Extract the (x, y) coordinate from the center of the cell holding the provided text.  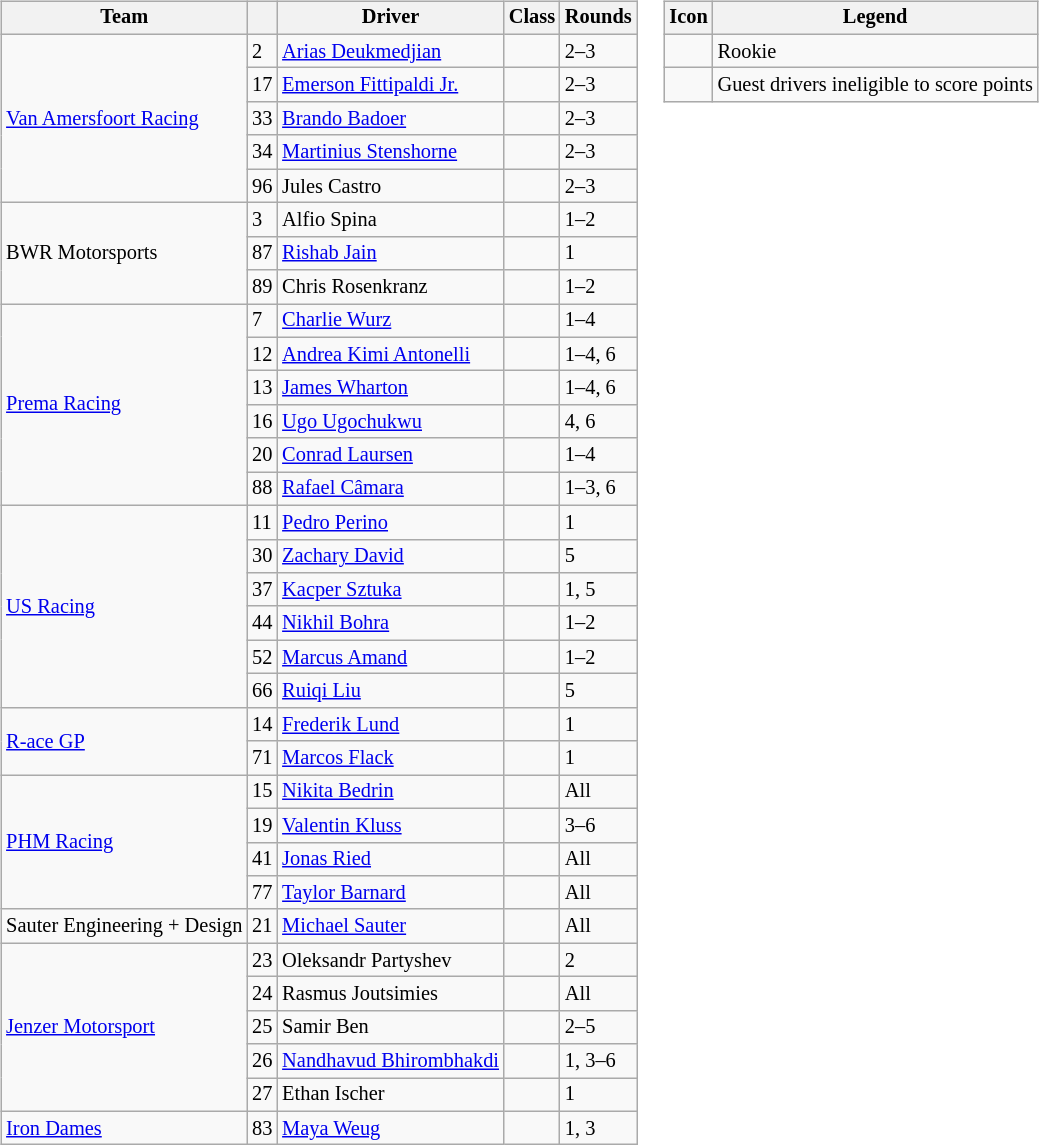
14 (262, 724)
Team (124, 18)
Pedro Perino (390, 522)
33 (262, 119)
20 (262, 455)
37 (262, 590)
Rookie (876, 51)
83 (262, 1128)
Rafael Câmara (390, 489)
Van Amersfoort Racing (124, 118)
Guest drivers ineligible to score points (876, 85)
Class (532, 18)
Sauter Engineering + Design (124, 926)
Taylor Barnard (390, 893)
Nikita Bedrin (390, 792)
96 (262, 186)
21 (262, 926)
88 (262, 489)
52 (262, 657)
24 (262, 994)
Chris Rosenkranz (390, 287)
Ethan Ischer (390, 1095)
Martinius Stenshorne (390, 152)
3 (262, 220)
Valentin Kluss (390, 825)
Rounds (598, 18)
Alfio Spina (390, 220)
Zachary David (390, 556)
13 (262, 388)
PHM Racing (124, 842)
Jonas Ried (390, 859)
11 (262, 522)
Michael Sauter (390, 926)
Nikhil Bohra (390, 623)
44 (262, 623)
Ruiqi Liu (390, 691)
Jules Castro (390, 186)
Brando Badoer (390, 119)
Emerson Fittipaldi Jr. (390, 85)
41 (262, 859)
Jenzer Motorsport (124, 1027)
Rasmus Joutsimies (390, 994)
1, 3 (598, 1128)
Kacper Sztuka (390, 590)
US Racing (124, 606)
77 (262, 893)
7 (262, 321)
27 (262, 1095)
Marcos Flack (390, 758)
Frederik Lund (390, 724)
Icon (688, 18)
87 (262, 253)
Marcus Amand (390, 657)
34 (262, 152)
Andrea Kimi Antonelli (390, 354)
12 (262, 354)
Iron Dames (124, 1128)
1–3, 6 (598, 489)
2–5 (598, 1027)
25 (262, 1027)
Ugo Ugochukwu (390, 422)
Samir Ben (390, 1027)
Charlie Wurz (390, 321)
26 (262, 1061)
Conrad Laursen (390, 455)
17 (262, 85)
Oleksandr Partyshev (390, 960)
16 (262, 422)
James Wharton (390, 388)
Legend (876, 18)
Driver (390, 18)
Arias Deukmedjian (390, 51)
Rishab Jain (390, 253)
4, 6 (598, 422)
3–6 (598, 825)
1, 5 (598, 590)
Prema Racing (124, 405)
Nandhavud Bhirombhakdi (390, 1061)
71 (262, 758)
89 (262, 287)
66 (262, 691)
1, 3–6 (598, 1061)
19 (262, 825)
BWR Motorsports (124, 254)
30 (262, 556)
Maya Weug (390, 1128)
23 (262, 960)
R-ace GP (124, 740)
15 (262, 792)
